From the cell containing the given text, extract its center point as [x, y] coordinate. 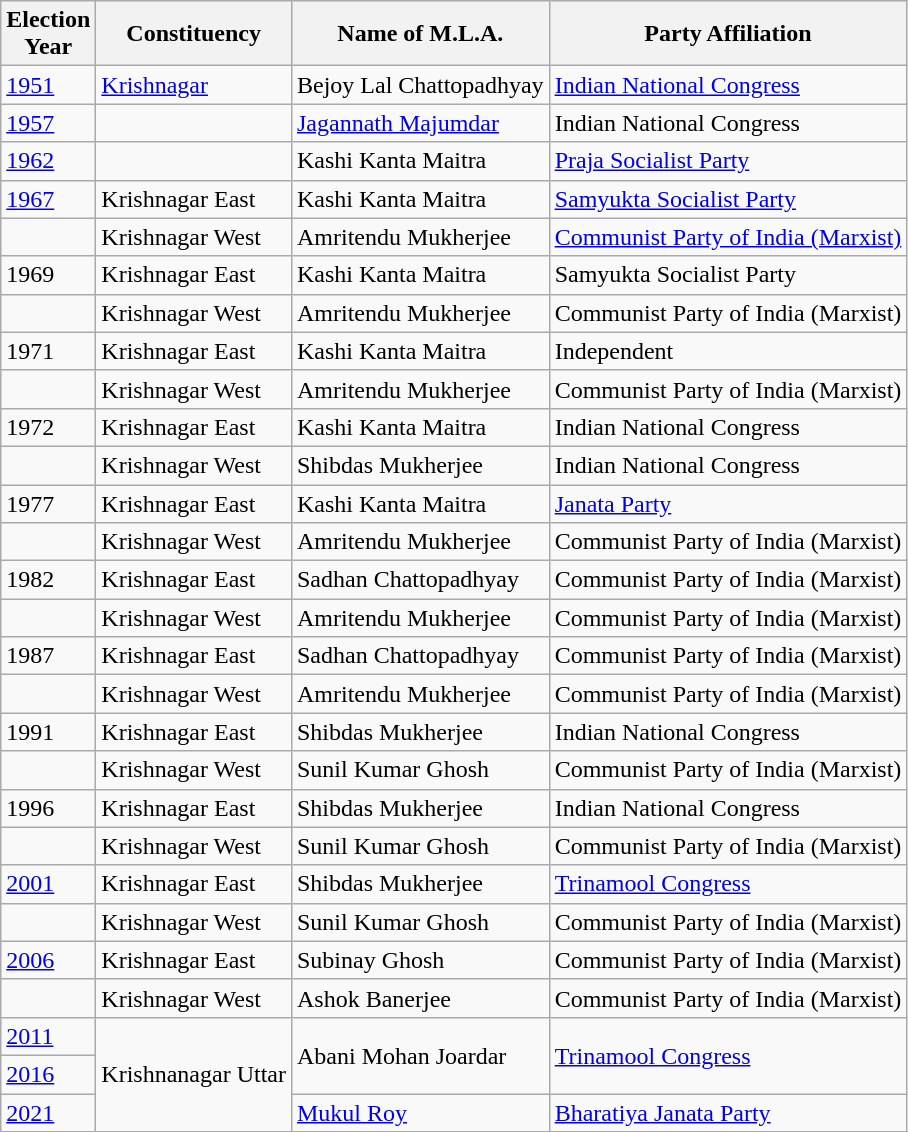
Bharatiya Janata Party [728, 1113]
Krishnagar [194, 85]
1982 [48, 580]
Subinay Ghosh [420, 960]
Praja Socialist Party [728, 161]
1977 [48, 503]
1996 [48, 808]
1987 [48, 656]
1972 [48, 427]
Ashok Banerjee [420, 998]
Mukul Roy [420, 1113]
2001 [48, 884]
2016 [48, 1074]
Independent [728, 351]
Jagannath Majumdar [420, 123]
Krishnanagar Uttar [194, 1074]
Constituency [194, 34]
Name of M.L.A. [420, 34]
Janata Party [728, 503]
1991 [48, 732]
1967 [48, 199]
1951 [48, 85]
Election Year [48, 34]
1971 [48, 351]
1957 [48, 123]
Bejoy Lal Chattopadhyay [420, 85]
2006 [48, 960]
1969 [48, 275]
2021 [48, 1113]
2011 [48, 1036]
Party Affiliation [728, 34]
1962 [48, 161]
Abani Mohan Joardar [420, 1055]
